Locate the cell with the specified text and output its [X, Y] center coordinate. 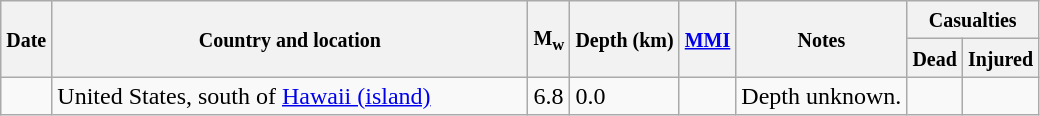
6.8 [549, 96]
Depth unknown. [822, 96]
Depth (km) [624, 39]
MMI [708, 39]
Dead [935, 58]
Date [26, 39]
Casualties [973, 20]
Mw [549, 39]
Injured [1000, 58]
Notes [822, 39]
Country and location [290, 39]
United States, south of Hawaii (island) [290, 96]
0.0 [624, 96]
